Extract the (x, y) coordinate from the center of the cell holding the provided text.  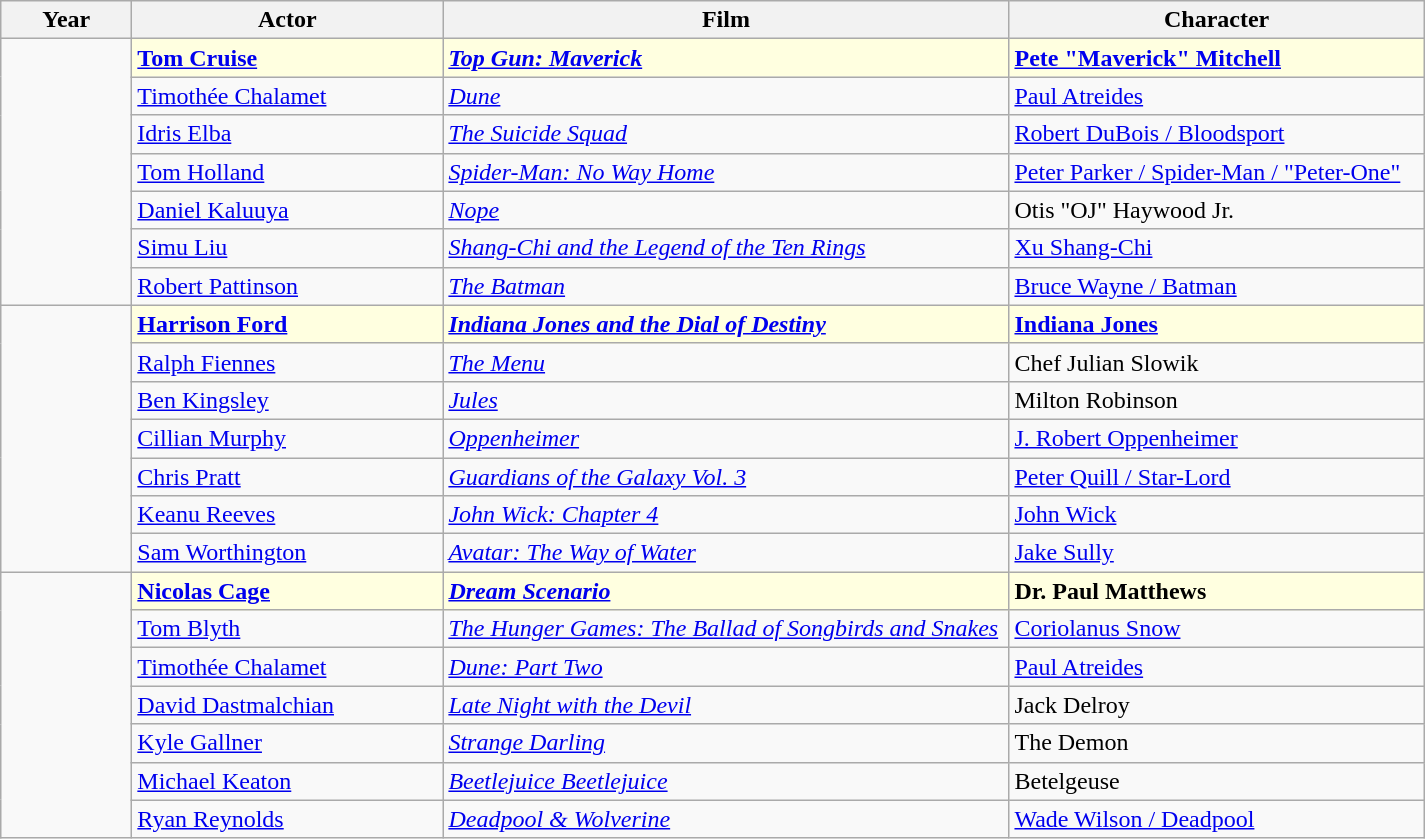
Year (66, 20)
Tom Blyth (288, 629)
Jack Delroy (1216, 705)
Beetlejuice Beetlejuice (726, 781)
John Wick: Chapter 4 (726, 515)
Tom Holland (288, 172)
Betelgeuse (1216, 781)
Actor (288, 20)
Simu Liu (288, 248)
Strange Darling (726, 743)
Ben Kingsley (288, 400)
Dune: Part Two (726, 667)
Nope (726, 210)
Chris Pratt (288, 477)
Indiana Jones (1216, 324)
Dr. Paul Matthews (1216, 591)
J. Robert Oppenheimer (1216, 438)
Wade Wilson / Deadpool (1216, 819)
Dream Scenario (726, 591)
Film (726, 20)
David Dastmalchian (288, 705)
Otis "OJ" Haywood Jr. (1216, 210)
Indiana Jones and the Dial of Destiny (726, 324)
Xu Shang-Chi (1216, 248)
Keanu Reeves (288, 515)
Pete "Maverick" Mitchell (1216, 58)
The Batman (726, 286)
Spider-Man: No Way Home (726, 172)
Robert Pattinson (288, 286)
Milton Robinson (1216, 400)
Guardians of the Galaxy Vol. 3 (726, 477)
Chef Julian Slowik (1216, 362)
The Suicide Squad (726, 134)
John Wick (1216, 515)
The Hunger Games: The Ballad of Songbirds and Snakes (726, 629)
Kyle Gallner (288, 743)
Jake Sully (1216, 553)
Oppenheimer (726, 438)
Harrison Ford (288, 324)
Sam Worthington (288, 553)
Peter Quill / Star-Lord (1216, 477)
Idris Elba (288, 134)
Cillian Murphy (288, 438)
Bruce Wayne / Batman (1216, 286)
Ralph Fiennes (288, 362)
Top Gun: Maverick (726, 58)
Daniel Kaluuya (288, 210)
The Demon (1216, 743)
Robert DuBois / Bloodsport (1216, 134)
Avatar: The Way of Water (726, 553)
Nicolas Cage (288, 591)
Coriolanus Snow (1216, 629)
Tom Cruise (288, 58)
Character (1216, 20)
Ryan Reynolds (288, 819)
Jules (726, 400)
Dune (726, 96)
The Menu (726, 362)
Late Night with the Devil (726, 705)
Michael Keaton (288, 781)
Deadpool & Wolverine (726, 819)
Shang-Chi and the Legend of the Ten Rings (726, 248)
Peter Parker / Spider-Man / "Peter-One" (1216, 172)
